Identify which cell holds the provided text, then report its [X, Y] central coordinate. 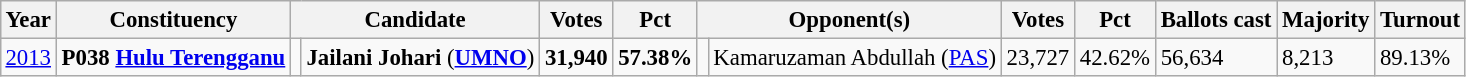
89.13% [1420, 57]
Jailani Johari (UMNO) [420, 57]
Year [28, 20]
Kamaruzaman Abdullah (PAS) [854, 57]
Candidate [416, 20]
Turnout [1420, 20]
42.62% [1116, 57]
31,940 [576, 57]
8,213 [1326, 57]
Constituency [173, 20]
Majority [1326, 20]
56,634 [1216, 57]
Opponent(s) [849, 20]
23,727 [1038, 57]
P038 Hulu Terengganu [173, 57]
Ballots cast [1216, 20]
57.38% [656, 57]
2013 [28, 57]
